Capture the cell that displays the provided text and extract its [x, y] central coordinate. 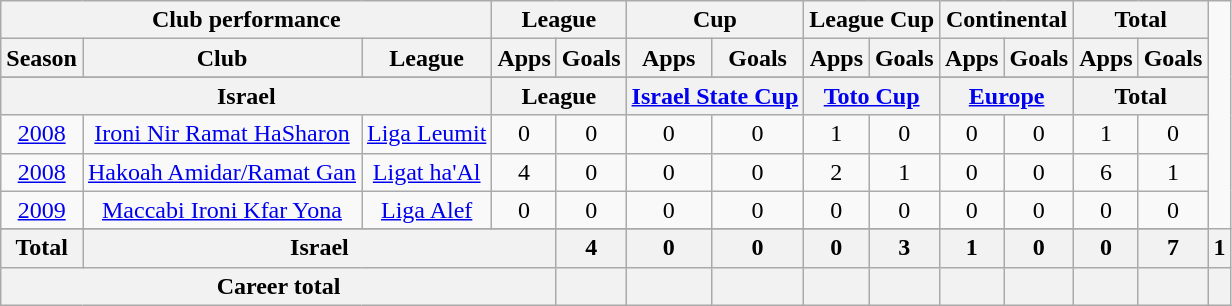
Cup [715, 20]
Liga Alef [427, 210]
Liga Leumit [427, 134]
Maccabi Ironi Kfar Yona [222, 210]
Club performance [246, 20]
League Cup [872, 20]
6 [1106, 172]
Hakoah Amidar/Ramat Gan [222, 172]
2009 [42, 210]
Israel State Cup [715, 96]
Season [42, 58]
2 [836, 172]
Toto Cup [872, 96]
Europe [1007, 96]
Ironi Nir Ramat HaSharon [222, 134]
3 [904, 248]
Club [222, 58]
7 [1173, 248]
Career total [279, 286]
Ligat ha'Al [427, 172]
Continental [1007, 20]
